Capture the cell that displays the provided text and extract its [X, Y] central coordinate. 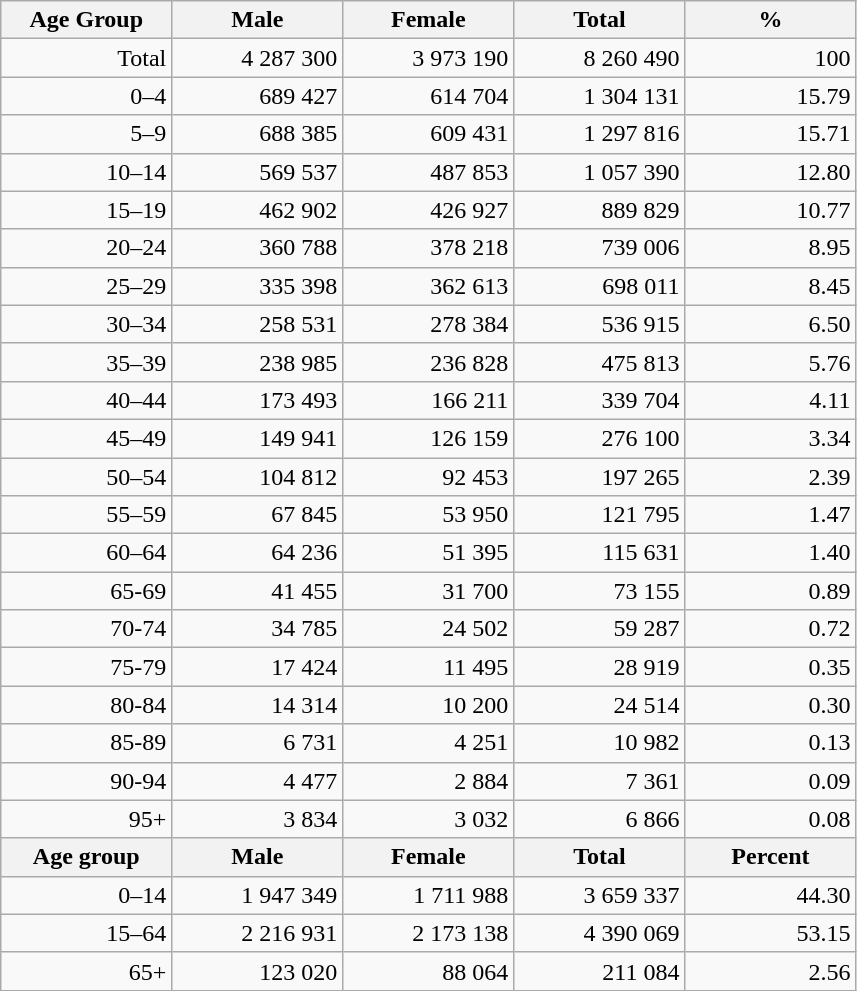
0.35 [770, 667]
65-69 [86, 591]
8.45 [770, 286]
3 659 337 [600, 895]
569 537 [258, 172]
100 [770, 58]
92 453 [428, 477]
15.79 [770, 96]
80-84 [86, 705]
53 950 [428, 515]
0–14 [86, 895]
3 834 [258, 819]
4 390 069 [600, 933]
6 866 [600, 819]
5–9 [86, 134]
Age group [86, 857]
75-79 [86, 667]
3 032 [428, 819]
30–34 [86, 324]
10 200 [428, 705]
41 455 [258, 591]
51 395 [428, 553]
1 711 988 [428, 895]
2 884 [428, 781]
50–54 [86, 477]
53.15 [770, 933]
4 287 300 [258, 58]
0.13 [770, 743]
362 613 [428, 286]
55–59 [86, 515]
85-89 [86, 743]
378 218 [428, 248]
0.89 [770, 591]
Percent [770, 857]
40–44 [86, 400]
276 100 [600, 438]
64 236 [258, 553]
8.95 [770, 248]
2 216 931 [258, 933]
2.56 [770, 971]
173 493 [258, 400]
1 947 349 [258, 895]
28 919 [600, 667]
360 788 [258, 248]
4 477 [258, 781]
15–64 [86, 933]
67 845 [258, 515]
115 631 [600, 553]
126 159 [428, 438]
889 829 [600, 210]
70-74 [86, 629]
25–29 [86, 286]
11 495 [428, 667]
24 502 [428, 629]
2 173 138 [428, 933]
31 700 [428, 591]
59 287 [600, 629]
0.30 [770, 705]
1.40 [770, 553]
487 853 [428, 172]
426 927 [428, 210]
0.72 [770, 629]
24 514 [600, 705]
339 704 [600, 400]
536 915 [600, 324]
45–49 [86, 438]
88 064 [428, 971]
121 795 [600, 515]
65+ [86, 971]
34 785 [258, 629]
10–14 [86, 172]
15.71 [770, 134]
6 731 [258, 743]
3.34 [770, 438]
10.77 [770, 210]
20–24 [86, 248]
1 057 390 [600, 172]
123 020 [258, 971]
0–4 [86, 96]
35–39 [86, 362]
8 260 490 [600, 58]
90-94 [86, 781]
3 973 190 [428, 58]
10 982 [600, 743]
17 424 [258, 667]
166 211 [428, 400]
475 813 [600, 362]
0.08 [770, 819]
0.09 [770, 781]
4.11 [770, 400]
689 427 [258, 96]
278 384 [428, 324]
688 385 [258, 134]
258 531 [258, 324]
197 265 [600, 477]
14 314 [258, 705]
60–64 [86, 553]
1.47 [770, 515]
7 361 [600, 781]
1 304 131 [600, 96]
% [770, 20]
609 431 [428, 134]
95+ [86, 819]
6.50 [770, 324]
739 006 [600, 248]
73 155 [600, 591]
4 251 [428, 743]
2.39 [770, 477]
698 011 [600, 286]
149 941 [258, 438]
104 812 [258, 477]
44.30 [770, 895]
238 985 [258, 362]
Age Group [86, 20]
462 902 [258, 210]
12.80 [770, 172]
236 828 [428, 362]
335 398 [258, 286]
211 084 [600, 971]
614 704 [428, 96]
5.76 [770, 362]
1 297 816 [600, 134]
15–19 [86, 210]
